Determine the [x, y] coordinate at the center of the cell enclosing the given text.  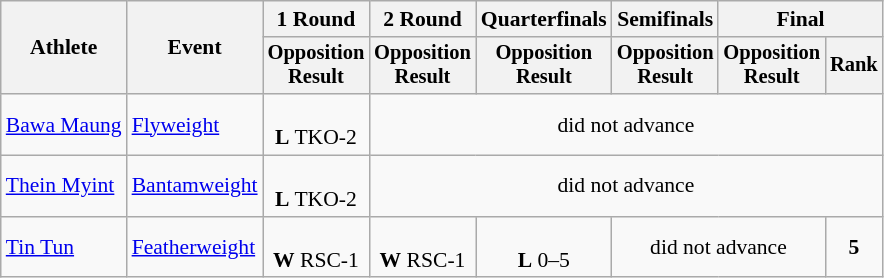
Thein Myint [64, 186]
Rank [854, 66]
L 0–5 [544, 248]
2 Round [422, 19]
Tin Tun [64, 248]
Final [800, 19]
1 Round [316, 19]
Athlete [64, 48]
5 [854, 248]
Bawa Maung [64, 124]
Featherweight [195, 248]
Quarterfinals [544, 19]
Flyweight [195, 124]
Semifinals [666, 19]
Bantamweight [195, 186]
Event [195, 48]
